Detect which cell encompasses the target text, then output its [x, y] center coordinate. 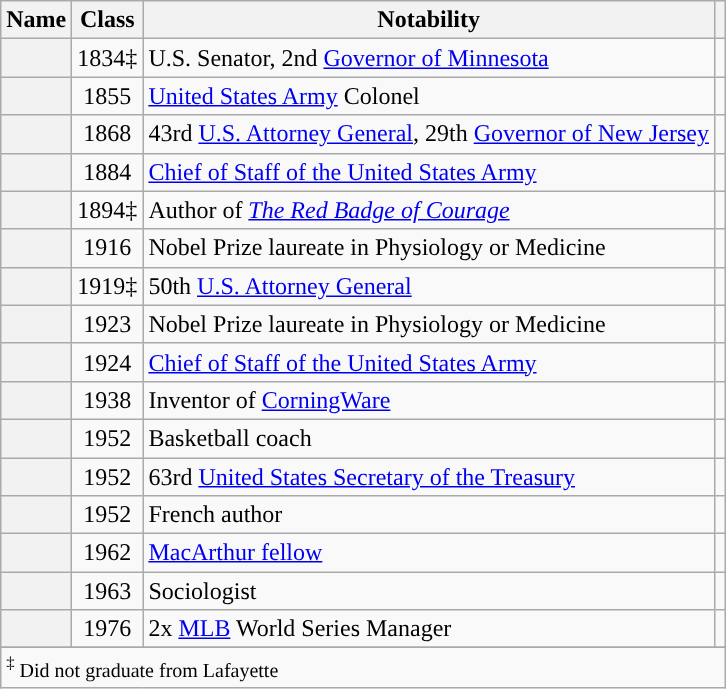
French author [429, 515]
Basketball coach [429, 438]
‡ Did not graduate from Lafayette [364, 668]
Class [108, 20]
2x MLB World Series Manager [429, 629]
U.S. Senator, 2nd Governor of Minnesota [429, 58]
1963 [108, 591]
Name [36, 20]
1962 [108, 553]
1855 [108, 96]
1884 [108, 172]
1919‡ [108, 286]
MacArthur fellow [429, 553]
1924 [108, 362]
1923 [108, 324]
1976 [108, 629]
50th U.S. Attorney General [429, 286]
1894‡ [108, 210]
1868 [108, 134]
43rd U.S. Attorney General, 29th Governor of New Jersey [429, 134]
1938 [108, 400]
Notability [429, 20]
1916 [108, 248]
63rd United States Secretary of the Treasury [429, 477]
1834‡ [108, 58]
Sociologist [429, 591]
Author of The Red Badge of Courage [429, 210]
Inventor of CorningWare [429, 400]
United States Army Colonel [429, 96]
